Capture the cell that displays the provided text and extract its (x, y) central coordinate. 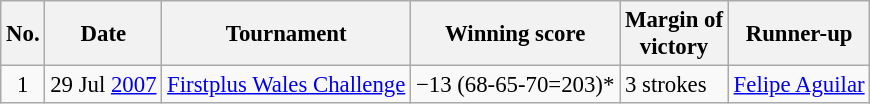
−13 (68-65-70=203)* (516, 85)
3 strokes (674, 85)
Margin ofvictory (674, 34)
Tournament (286, 34)
Date (104, 34)
Winning score (516, 34)
No. (23, 34)
Felipe Aguilar (799, 85)
Firstplus Wales Challenge (286, 85)
1 (23, 85)
29 Jul 2007 (104, 85)
Runner-up (799, 34)
